Scan for the cell matching the given text and deliver its [X, Y] coordinate at center. 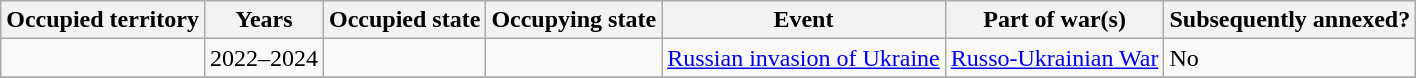
No [1290, 58]
Years [264, 20]
Occupied state [404, 20]
Russo-Ukrainian War [1054, 58]
Event [804, 20]
Russian invasion of Ukraine [804, 58]
Occupied territory [103, 20]
Part of war(s) [1054, 20]
Occupying state [574, 20]
Subsequently annexed? [1290, 20]
2022–2024 [264, 58]
